Identify which cell holds the provided text, then report its (X, Y) central coordinate. 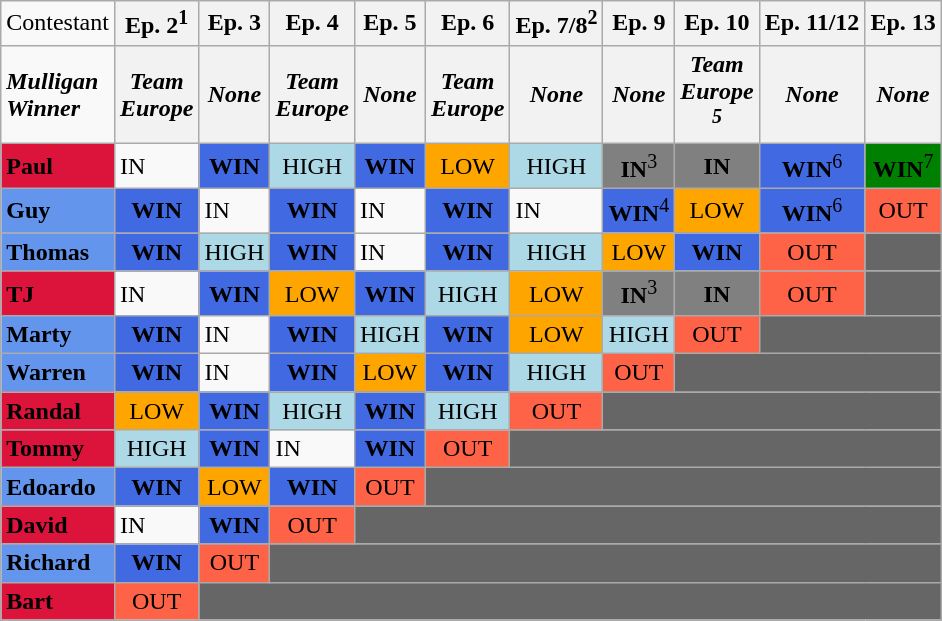
Bart (58, 601)
Paul (58, 166)
TJ (58, 294)
Guy (58, 210)
TeamEurope5 (717, 94)
Edoardo (58, 487)
Ep. 13 (903, 24)
WIN4 (639, 210)
Ep. 11/12 (812, 24)
Ep. 6 (467, 24)
Marty (58, 335)
Ep. 7/82 (556, 24)
WIN7 (903, 166)
MulliganWinner (58, 94)
Ep. 21 (156, 24)
David (58, 525)
Tommy (58, 449)
Ep. 10 (717, 24)
Ep. 3 (234, 24)
Ep. 5 (390, 24)
Warren (58, 373)
Thomas (58, 252)
Richard (58, 563)
Ep. 9 (639, 24)
Ep. 4 (312, 24)
Contestant (58, 24)
Randal (58, 411)
